Capture the cell that displays the provided text and extract its [x, y] central coordinate. 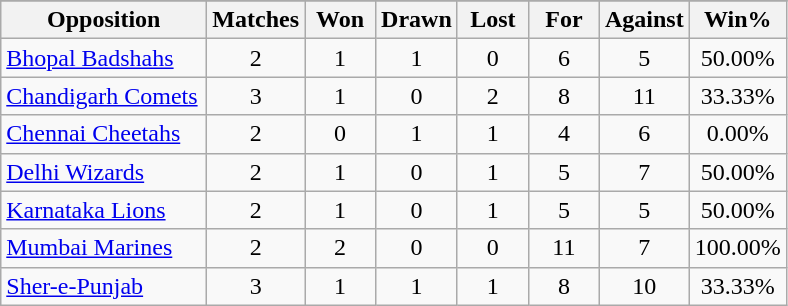
0.00% [738, 134]
Matches [256, 20]
Win% [738, 20]
Sher-e-Punjab [104, 286]
Karnataka Lions [104, 210]
Mumbai Marines [104, 248]
Won [340, 20]
Lost [492, 20]
100.00% [738, 248]
10 [644, 286]
Delhi Wizards [104, 172]
Opposition [104, 20]
Chennai Cheetahs [104, 134]
Chandigarh Comets [104, 96]
Drawn [417, 20]
Bhopal Badshahs [104, 58]
For [564, 20]
Against [644, 20]
4 [564, 134]
